Scan for the cell matching the given text and deliver its (x, y) coordinate at center. 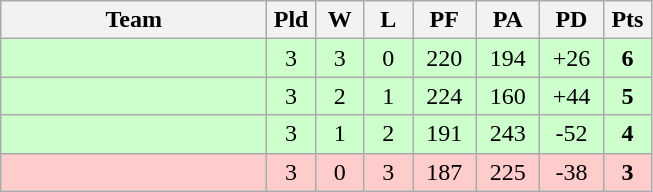
-52 (572, 134)
PF (444, 20)
6 (628, 58)
Pld (292, 20)
PD (572, 20)
Team (134, 20)
Pts (628, 20)
191 (444, 134)
-38 (572, 172)
224 (444, 96)
4 (628, 134)
187 (444, 172)
220 (444, 58)
243 (508, 134)
194 (508, 58)
W (340, 20)
225 (508, 172)
+26 (572, 58)
L (388, 20)
160 (508, 96)
PA (508, 20)
5 (628, 96)
+44 (572, 96)
